Detect which cell encompasses the target text, then output its (x, y) center coordinate. 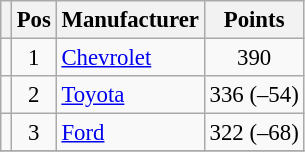
2 (34, 95)
Pos (34, 20)
Chevrolet (130, 58)
336 (–54) (254, 95)
322 (–68) (254, 133)
390 (254, 58)
Ford (130, 133)
3 (34, 133)
Points (254, 20)
Toyota (130, 95)
Manufacturer (130, 20)
1 (34, 58)
